Find where the given text appears and provide that cell's center as (X, Y) coordinate. 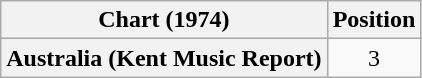
Position (374, 20)
Chart (1974) (164, 20)
3 (374, 58)
Australia (Kent Music Report) (164, 58)
